Search for the cell housing the specified text and yield its (x, y) center coordinate. 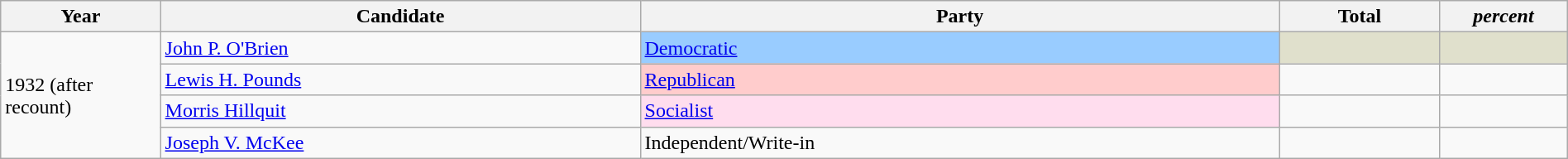
Democratic (959, 48)
Republican (959, 79)
percent (1503, 17)
1932 (after recount) (81, 95)
Joseph V. McKee (400, 142)
Total (1360, 17)
Socialist (959, 111)
Lewis H. Pounds (400, 79)
Morris Hillquit (400, 111)
Party (959, 17)
John P. O'Brien (400, 48)
Year (81, 17)
Candidate (400, 17)
Independent/Write-in (959, 142)
